Return the (x, y) coordinate for the center point of the cell that contains the specified text.  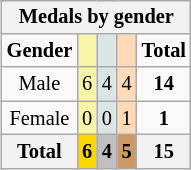
15 (164, 152)
Medals by gender (96, 17)
Female (40, 118)
5 (127, 152)
Gender (40, 51)
14 (164, 84)
Male (40, 84)
